Output the [X, Y] coordinate of the center of the cell containing the given text.  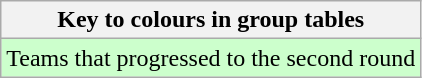
Teams that progressed to the second round [211, 58]
Key to colours in group tables [211, 20]
